Return the (X, Y) coordinate for the center point of the cell that contains the specified text.  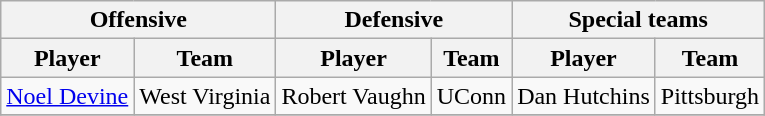
UConn (471, 96)
Dan Hutchins (584, 96)
Defensive (394, 20)
Robert Vaughn (354, 96)
Noel Devine (68, 96)
Special teams (638, 20)
Pittsburgh (710, 96)
West Virginia (205, 96)
Offensive (138, 20)
